Scan for the cell matching the given text and deliver its [X, Y] coordinate at center. 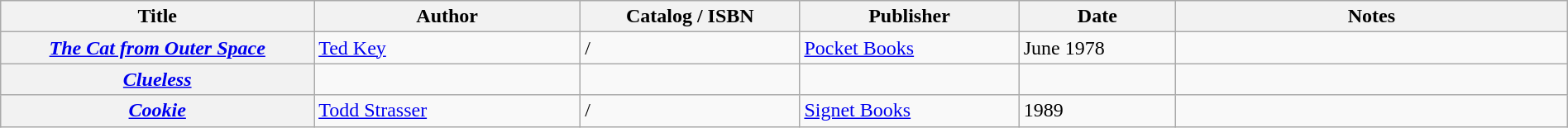
June 1978 [1097, 48]
Ted Key [447, 48]
Cookie [157, 111]
Clueless [157, 79]
Date [1097, 17]
1989 [1097, 111]
Todd Strasser [447, 111]
Catalog / ISBN [690, 17]
Publisher [910, 17]
Title [157, 17]
Author [447, 17]
Pocket Books [910, 48]
Signet Books [910, 111]
Notes [1372, 17]
The Cat from Outer Space [157, 48]
